Identify which cell holds the provided text, then report its [X, Y] central coordinate. 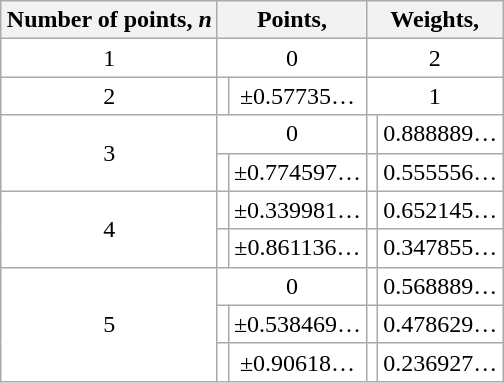
0.236927… [440, 362]
0.478629… [440, 324]
0.347855… [440, 248]
3 [109, 153]
±0.57735… [297, 96]
4 [109, 229]
±0.339981… [297, 210]
±0.538469… [297, 324]
0.555556… [440, 172]
±0.861136… [297, 248]
0.888889… [440, 134]
Number of points, n [109, 20]
5 [109, 324]
±0.774597… [297, 172]
0.568889… [440, 286]
Weights, [435, 20]
Points, [292, 20]
0.652145… [440, 210]
±0.90618… [297, 362]
